Capture the cell that displays the provided text and extract its (x, y) central coordinate. 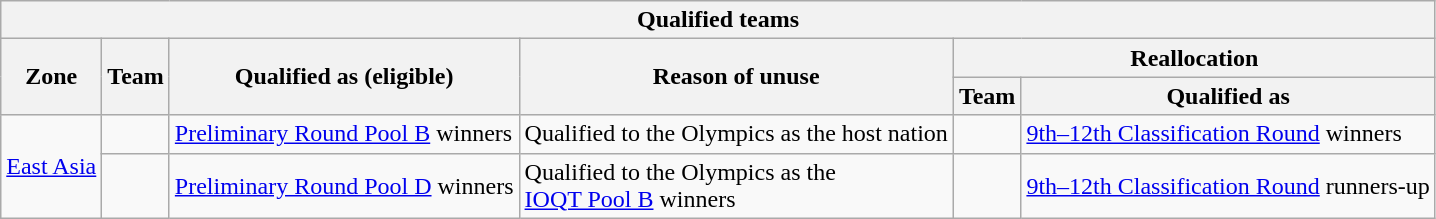
Qualified teams (718, 20)
Preliminary Round Pool D winners (344, 186)
9th–12th Classification Round winners (1228, 134)
Zone (52, 77)
Qualified to the Olympics as the IOQT Pool B winners (736, 186)
Qualified as (eligible) (344, 77)
East Asia (52, 166)
Qualified to the Olympics as the host nation (736, 134)
9th–12th Classification Round runners-up (1228, 186)
Reason of unuse (736, 77)
Reallocation (1194, 58)
Preliminary Round Pool B winners (344, 134)
Qualified as (1228, 96)
